Pinpoint the cell where the given text exists, returning its [x, y] midpoint coordinate. 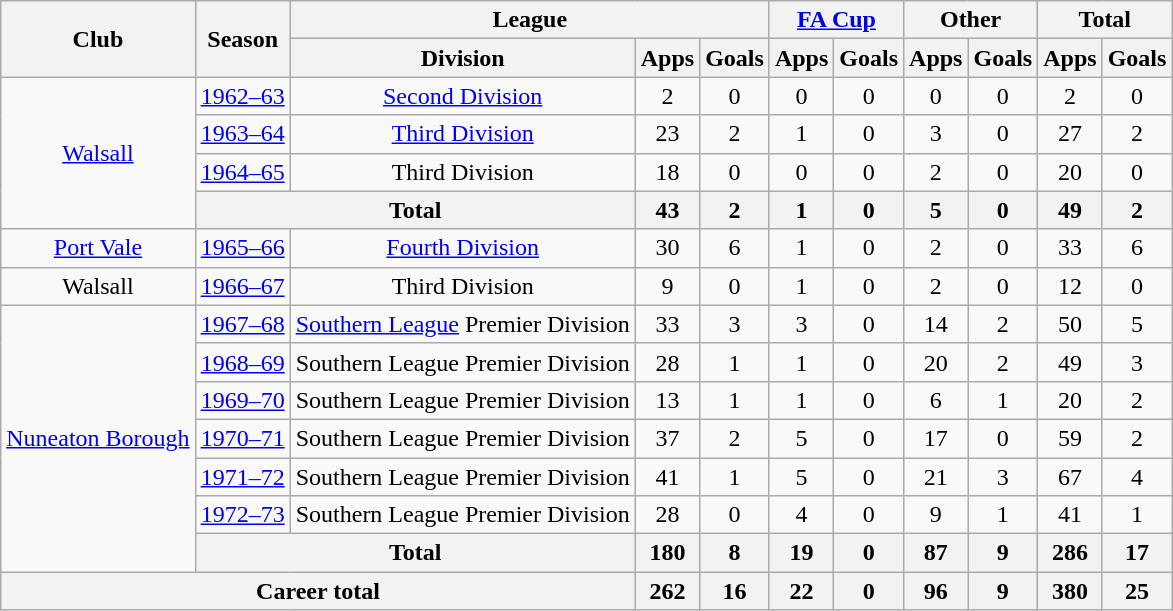
19 [801, 553]
1964–65 [242, 172]
262 [667, 591]
Port Vale [98, 248]
37 [667, 438]
League [530, 20]
25 [1137, 591]
1967–68 [242, 324]
27 [1070, 134]
Fourth Division [462, 248]
Nuneaton Borough [98, 438]
18 [667, 172]
1968–69 [242, 362]
1963–64 [242, 134]
87 [936, 553]
380 [1070, 591]
Second Division [462, 96]
286 [1070, 553]
22 [801, 591]
16 [735, 591]
Club [98, 39]
50 [1070, 324]
180 [667, 553]
1972–73 [242, 515]
43 [667, 210]
FA Cup [836, 20]
21 [936, 477]
Career total [318, 591]
59 [1070, 438]
30 [667, 248]
1969–70 [242, 400]
1971–72 [242, 477]
67 [1070, 477]
Season [242, 39]
8 [735, 553]
1965–66 [242, 248]
14 [936, 324]
12 [1070, 286]
1966–67 [242, 286]
23 [667, 134]
1962–63 [242, 96]
1970–71 [242, 438]
13 [667, 400]
Division [462, 58]
96 [936, 591]
Other [971, 20]
